Determine the [x, y] coordinate at the center of the cell enclosing the given text.  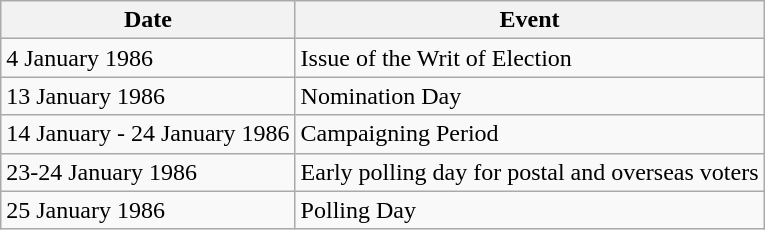
Polling Day [530, 210]
Nomination Day [530, 96]
14 January - 24 January 1986 [148, 134]
4 January 1986 [148, 58]
Campaigning Period [530, 134]
Event [530, 20]
Early polling day for postal and overseas voters [530, 172]
13 January 1986 [148, 96]
25 January 1986 [148, 210]
23-24 January 1986 [148, 172]
Issue of the Writ of Election [530, 58]
Date [148, 20]
